Extract the (X, Y) coordinate from the center of the cell holding the provided text.  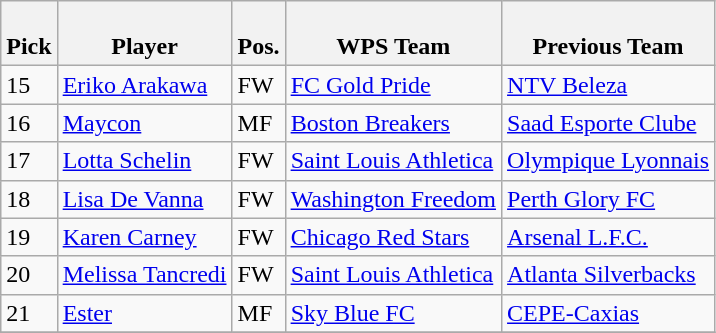
17 (29, 161)
WPS Team (393, 34)
CEPE-Caxias (608, 313)
NTV Beleza (608, 85)
Melissa Tancredi (144, 275)
Saad Esporte Clube (608, 123)
Lisa De Vanna (144, 199)
19 (29, 237)
Pos. (258, 34)
21 (29, 313)
Arsenal L.F.C. (608, 237)
Olympique Lyonnais (608, 161)
Perth Glory FC (608, 199)
Washington Freedom (393, 199)
Chicago Red Stars (393, 237)
Karen Carney (144, 237)
Eriko Arakawa (144, 85)
Previous Team (608, 34)
Atlanta Silverbacks (608, 275)
20 (29, 275)
Ester (144, 313)
15 (29, 85)
18 (29, 199)
Maycon (144, 123)
16 (29, 123)
FC Gold Pride (393, 85)
Boston Breakers (393, 123)
Lotta Schelin (144, 161)
Player (144, 34)
Sky Blue FC (393, 313)
Pick (29, 34)
